Provide the [x, y] coordinate of the cell's center where the given text is located.  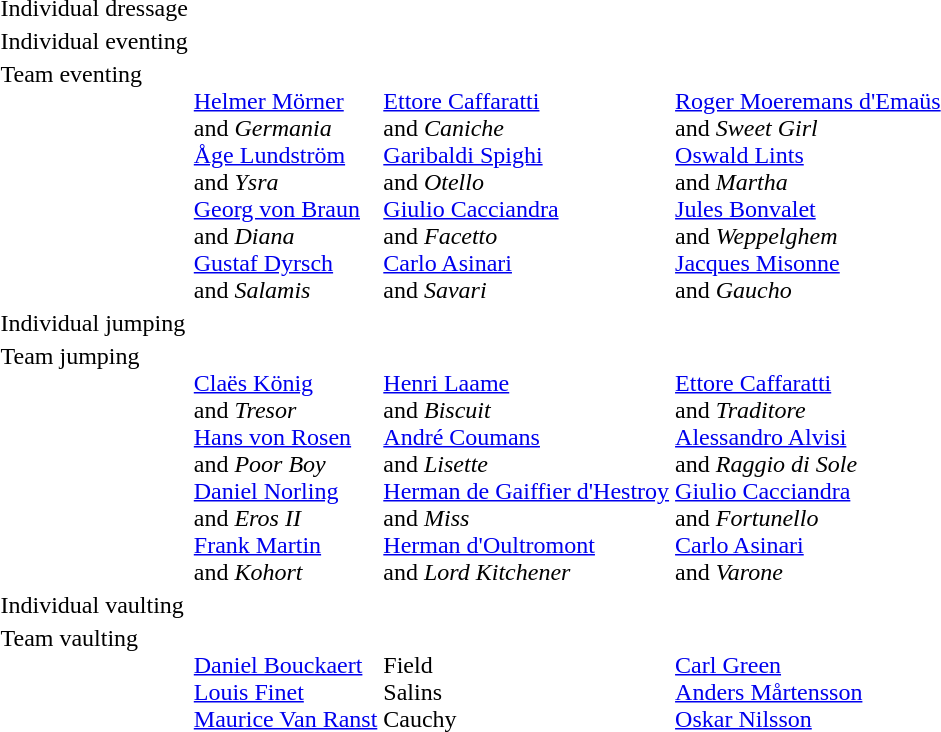
Henri Laame and BiscuitAndré Coumans and LisetteHerman de Gaiffier d'Hestroy and MissHerman d'Oultromont and Lord Kitchener [526, 464]
Ettore Caffaratti and CanicheGaribaldi Spighi and OtelloGiulio Cacciandra and FacettoCarlo Asinari and Savari [526, 182]
Helmer Mörner and GermaniaÅge Lundström and YsraGeorg von Braun and DianaGustaf Dyrsch and Salamis [286, 182]
Claës König and TresorHans von Rosen and Poor BoyDaniel Norling and Eros IIFrank Martin and Kohort [286, 464]
